Find where the given text appears and provide that cell's center as [x, y] coordinate. 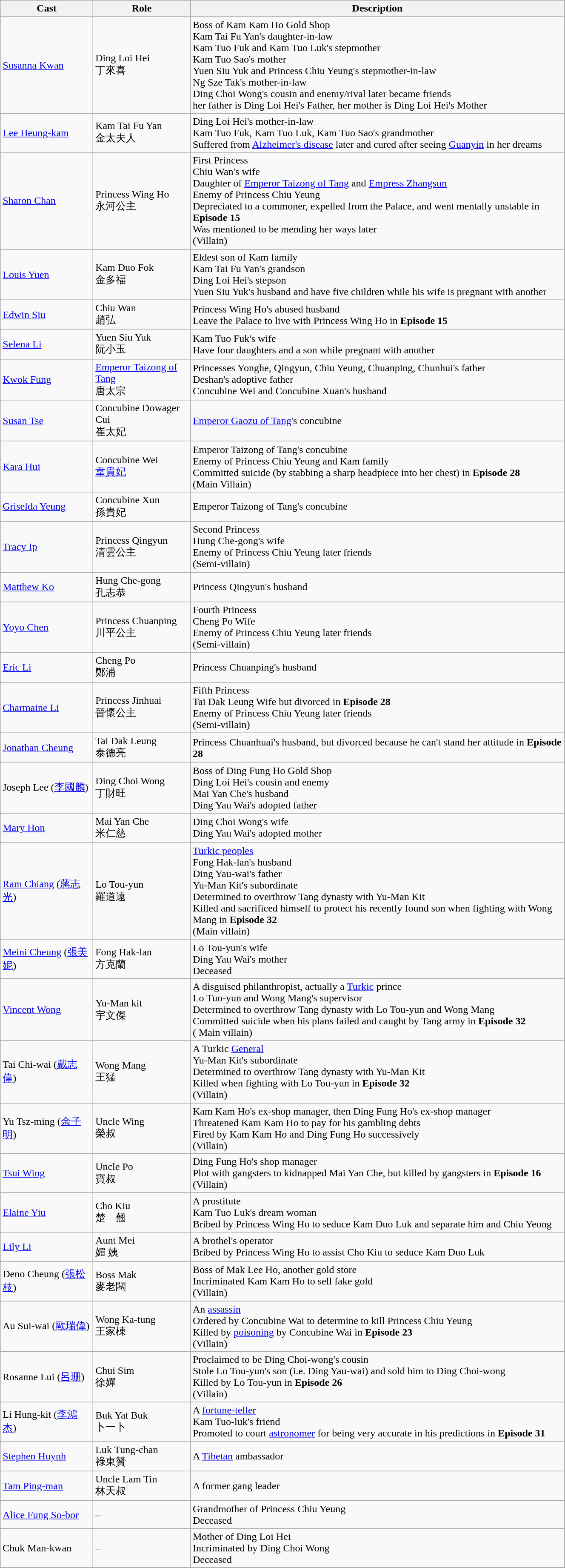
Ding Choi Wong 丁財旺 [142, 788]
Concubine Xun 孫貴妃 [142, 507]
Rosanne Lui (呂珊) [47, 1377]
Fifth Princess Tai Dak Leung Wife but divorced in Episode 28 Enemy of Princess Chiu Yeung later friends (Semi-villain) [377, 708]
Hung Che-gong 孔志恭 [142, 587]
Princess Wing Ho 永河公主 [142, 201]
Luk Tung-chan 祿東贊 [142, 1456]
Grandmother of Princess Chiu Yeung Deceased [377, 1515]
Princess Chuanhuai's husband, but divorced because he can't stand her attitude in Episode 28 [377, 748]
Cast [47, 9]
Lo Tou-yun's wife Ding Yau Wai's mother Deceased [377, 959]
A Tibetan ambassador [377, 1456]
Fourth Princess Cheng Po Wife Enemy of Princess Chiu Yeung later friends (Semi-villain) [377, 628]
Princess Chuanping 川平公主 [142, 628]
Selena Li [47, 344]
Yoyo Chen [47, 628]
Elaine Yiu [47, 1213]
Joseph Lee (李國麟) [47, 788]
Edwin Siu [47, 315]
Boss Mak 麥老闆 [142, 1281]
Wong Ka-tung 王家棟 [142, 1327]
Tai Chi-wai (戴志偉) [47, 1072]
Chui Sim 徐嬋 [142, 1377]
Princess Qingyun 清雲公主 [142, 547]
Meini Cheung (張美妮) [47, 959]
Uncle Lam Tin 林天叔 [142, 1486]
Sharon Chan [47, 201]
Susanna Kwan [47, 65]
Vincent Wong [47, 1010]
Role [142, 9]
Au Sui-wai (歐瑞偉) [47, 1327]
Li Hung-kit (李鴻杰) [47, 1422]
Emperor Taizong of Tang 唐太宗 [142, 380]
Concubine Dowager Cui 崔太妃 [142, 421]
Cho Kiu 楚 翹 [142, 1213]
Yu-Man kit 宇文傑 [142, 1010]
Yuen Siu Yuk 阮小玉 [142, 344]
Kam Tuo Fuk's wife Have four daughters and a son while pregnant with another [377, 344]
Lo Tou-yun 羅道遠 [142, 891]
Louis Yuen [47, 274]
Mother of Ding Loi Hei Incriminated by Ding Choi Wong Deceased [377, 1548]
Jonathan Cheung [47, 748]
Yu Tsz-ming (余子明) [47, 1128]
Tsui Wing [47, 1173]
Kam Tai Fu Yan 金太夫人 [142, 133]
Kwok Fung [47, 380]
Tai Dak Leung 泰德亮 [142, 748]
Griselda Yeung [47, 507]
Stephen Huynh [47, 1456]
An assassin Ordered by Concubine Wai to determine to kill Princess Chiu Yeung Killed by poisoning by Concubine Wai in Episode 23 (Villain) [377, 1327]
Ram Chiang (蔣志光) [47, 891]
Kara Hui [47, 467]
Emperor Taizong of Tang's concubine [377, 507]
Matthew Ko [47, 587]
Concubine Wei 韋貴妃 [142, 467]
Buk Yat Buk 卜一卜 [142, 1422]
Princess Chuanping's husband [377, 668]
A brothel's operator Bribed by Princess Wing Ho to assist Cho Kiu to seduce Kam Duo Luk [377, 1247]
Aunt Mei 媚 姨 [142, 1247]
Susan Tse [47, 421]
Ding Fung Ho's shop manager Plot with gangsters to kidnapped Mai Yan Che, but killed by gangsters in Episode 16 (Villain) [377, 1173]
Tam Ping-man [47, 1486]
A fortune-teller Kam Tuo-luk's friend Promoted to court astronomer for being very accurate in his predictions in Episode 31 [377, 1422]
Boss of Mak Lee Ho, another gold store Incriminated Kam Kam Ho to sell fake gold (Villain) [377, 1281]
Princess Wing Ho's abused husband Leave the Palace to live with Princess Wing Ho in Episode 15 [377, 315]
Chuk Man-kwan [47, 1548]
Kam Duo Fok 金多福 [142, 274]
Ding Choi Wong's wife Ding Yau Wai's adopted mother [377, 828]
Description [377, 9]
Mary Hon [47, 828]
A prostitute Kam Tuo Luk's dream woman Bribed by Princess Wing Ho to seduce Kam Duo Luk and separate him and Chiu Yeong [377, 1213]
Charmaine Li [47, 708]
Princesses Yonghe, Qingyun, Chiu Yeung, Chuanping, Chunhui's father Deshan's adoptive father Concubine Wei and Concubine Xuan's husband [377, 380]
Princess Qingyun's husband [377, 587]
Lily Li [47, 1247]
Lee Heung-kam [47, 133]
Ding Loi Hei 丁來喜 [142, 65]
Mai Yan Che 米仁慈 [142, 828]
Eric Li [47, 668]
Boss of Ding Fung Ho Gold Shop Ding Loi Hei's cousin and enemy Mai Yan Che's husband Ding Yau Wai's adopted father [377, 788]
Cheng Po 鄭浦 [142, 668]
A former gang leader [377, 1486]
Chiu Wan 趙弘 [142, 315]
Uncle Po 寶叔 [142, 1173]
Princess Jinhuai 晉懷公主 [142, 708]
Fong Hak-lan 方克蘭 [142, 959]
Emperor Gaozu of Tang's concubine [377, 421]
Uncle Wing 榮叔 [142, 1128]
Alice Fung So-bor [47, 1515]
Wong Mang 王猛 [142, 1072]
Second Princess Hung Che-gong's wife Enemy of Princess Chiu Yeung later friends (Semi-villain) [377, 547]
Tracy Ip [47, 547]
Deno Cheung (張松枝) [47, 1281]
